Scan for the cell matching the given text and deliver its [x, y] coordinate at center. 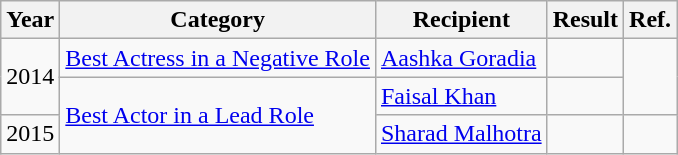
Recipient [461, 20]
2015 [30, 134]
Faisal Khan [461, 96]
Result [585, 20]
Aashka Goradia [461, 58]
Sharad Malhotra [461, 134]
Best Actress in a Negative Role [218, 58]
2014 [30, 77]
Year [30, 20]
Ref. [650, 20]
Category [218, 20]
Best Actor in a Lead Role [218, 115]
